Return the [x, y] coordinate for the center point of the cell that contains the specified text.  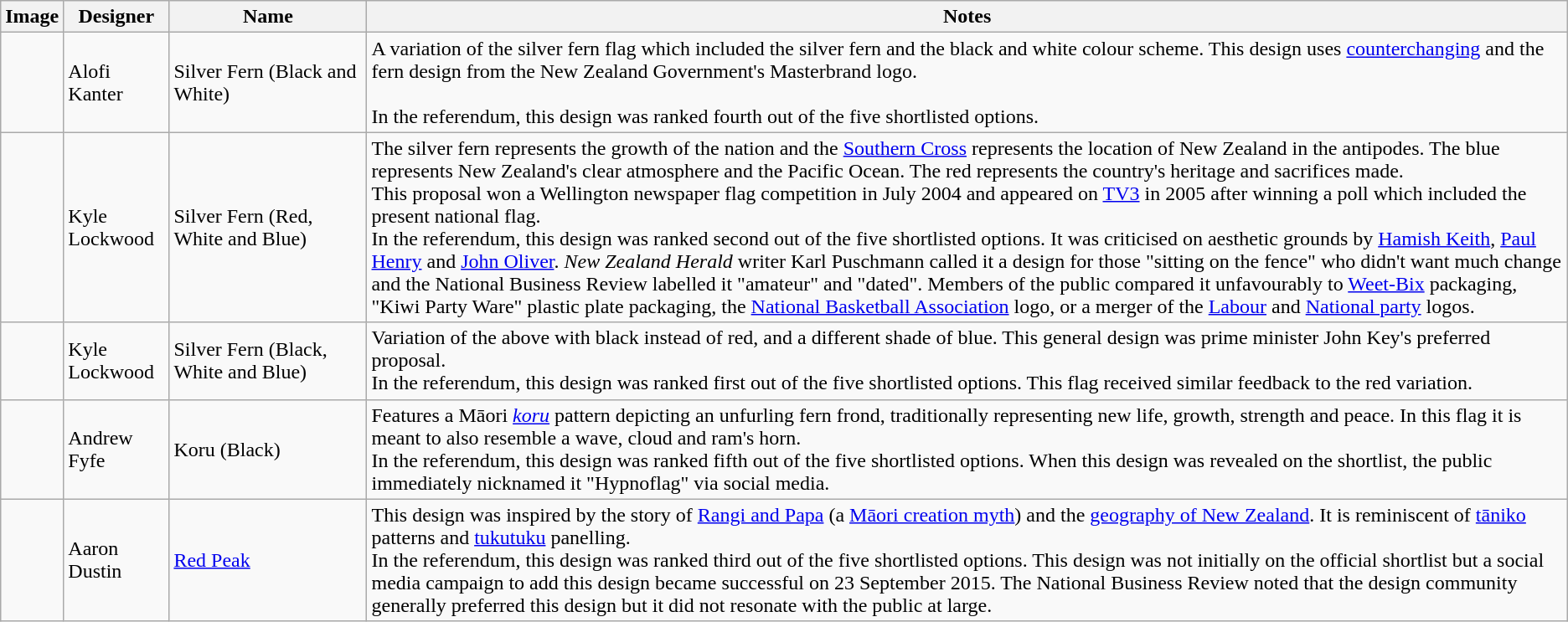
Koru (Black) [268, 449]
Aaron Dustin [116, 560]
Notes [967, 17]
Red Peak [268, 560]
Designer [116, 17]
Image [32, 17]
Silver Fern (Black, White and Blue) [268, 361]
Silver Fern (Black and White) [268, 82]
Alofi Kanter [116, 82]
Name [268, 17]
Andrew Fyfe [116, 449]
Silver Fern (Red, White and Blue) [268, 228]
